Locate the cell with the specified text and output its (X, Y) center coordinate. 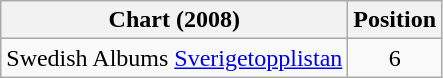
Position (395, 20)
6 (395, 58)
Swedish Albums Sverigetopplistan (174, 58)
Chart (2008) (174, 20)
